Detect which cell encompasses the target text, then output its (x, y) center coordinate. 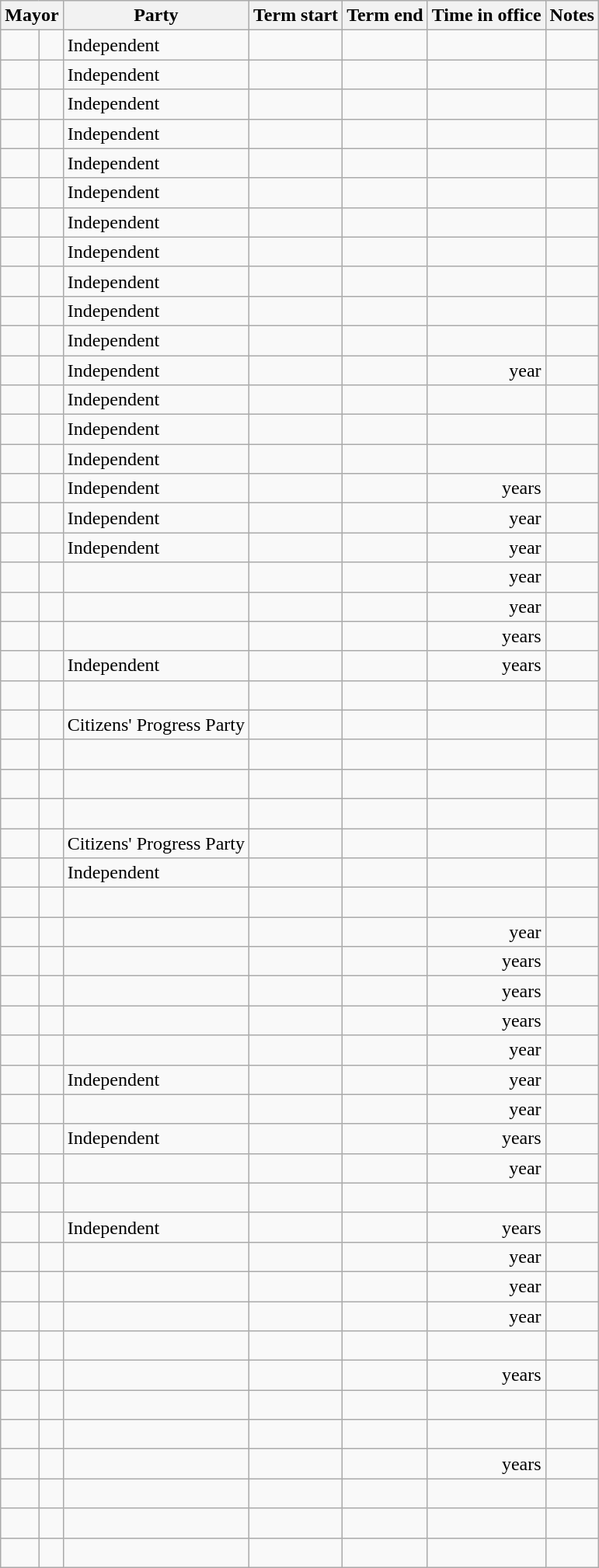
Mayor (32, 16)
Party (155, 16)
Notes (572, 16)
Time in office (486, 16)
Term end (385, 16)
Term start (295, 16)
